Search for the cell housing the specified text and yield its (x, y) center coordinate. 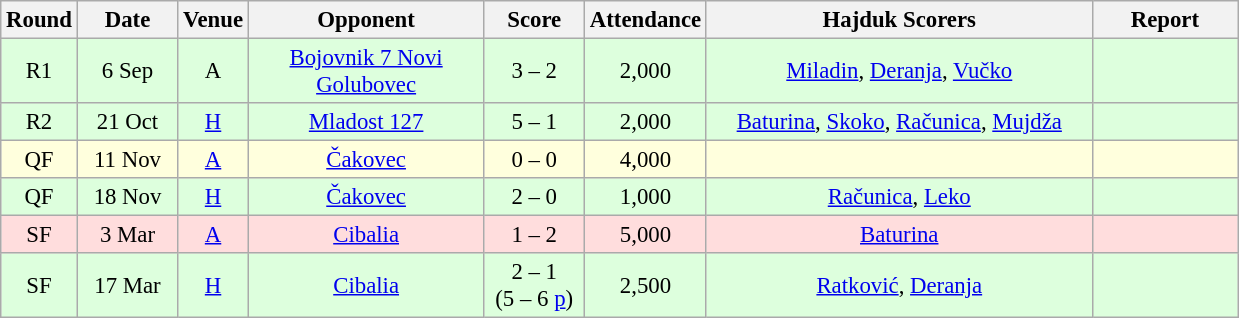
1 – 2 (534, 235)
Baturina, Skoko, Računica, Mujdža (899, 122)
Bojovnik 7 Novi Golubovec (366, 72)
Hajduk Scorers (899, 20)
Date (128, 20)
4,000 (646, 160)
Attendance (646, 20)
Venue (214, 20)
18 Nov (128, 197)
21 Oct (128, 122)
Round (39, 20)
1,000 (646, 197)
Miladin, Deranja, Vučko (899, 72)
Računica, Leko (899, 197)
R2 (39, 122)
Score (534, 20)
SF (39, 235)
Report (1165, 20)
3 Mar (128, 235)
11 Nov (128, 160)
3 – 2 (534, 72)
Baturina (899, 235)
Opponent (366, 20)
0 – 0 (534, 160)
5,000 (646, 235)
2 – 0 (534, 197)
6 Sep (128, 72)
R1 (39, 72)
Cibalia (366, 235)
5 – 1 (534, 122)
Mladost 127 (366, 122)
